Identify which cell holds the provided text, then report its [x, y] central coordinate. 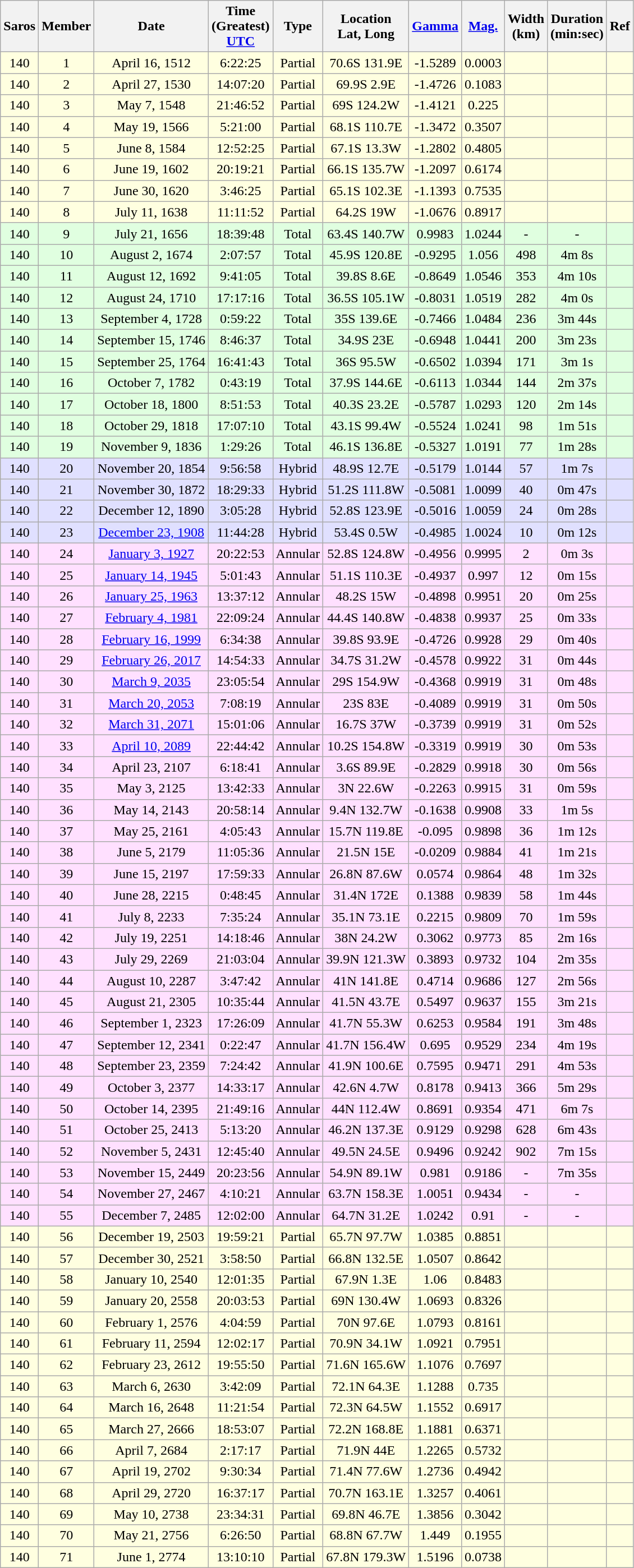
3:05:28 [240, 511]
52 [66, 1151]
0.2215 [435, 916]
71.4N 77.6W [366, 1472]
0.7535 [483, 191]
0m 28s [577, 511]
16 [66, 383]
67.1S 13.3W [366, 148]
65 [66, 1429]
23:34:31 [240, 1514]
0.9186 [483, 1173]
0.7951 [483, 1344]
0.3042 [483, 1514]
Mag. [483, 26]
-0.7466 [435, 319]
-0.4578 [435, 661]
3:58:50 [240, 1258]
28 [66, 639]
Ref [619, 26]
35 [66, 788]
0.9908 [483, 810]
15:01:06 [240, 725]
January 10, 2540 [151, 1279]
November 20, 1854 [151, 468]
0.3062 [435, 938]
63 [66, 1386]
0.8483 [483, 1279]
2m 56s [577, 981]
0:43:19 [240, 383]
0.91 [483, 1215]
71.6N 165.6W [366, 1365]
July 11, 1638 [151, 212]
68.1S 110.7E [366, 127]
December 19, 2503 [151, 1237]
1m 32s [577, 874]
0.8851 [483, 1237]
April 29, 2720 [151, 1493]
60 [66, 1322]
1.0793 [435, 1322]
1 [66, 63]
38N 24.2W [366, 938]
27 [66, 617]
2m 35s [577, 959]
0m 47s [577, 490]
-0.5787 [435, 404]
1.2265 [435, 1450]
1.0394 [483, 362]
0m 48s [577, 682]
Gamma [435, 26]
1.2736 [435, 1472]
October 14, 2395 [151, 1109]
January 14, 1945 [151, 575]
Member [66, 26]
2:07:57 [240, 255]
0m 53s [577, 746]
-1.2802 [435, 148]
0.9242 [483, 1151]
11:05:36 [240, 852]
February 16, 1999 [151, 639]
4m 19s [577, 1045]
8:51:53 [240, 404]
February 11, 2594 [151, 1344]
42 [66, 938]
-1.2097 [435, 169]
February 26, 2017 [151, 661]
17:07:10 [240, 426]
4m 53s [577, 1066]
-0.0209 [435, 852]
0.9584 [483, 1023]
May 25, 2161 [151, 831]
23S 83E [366, 703]
0.225 [483, 105]
5:01:43 [240, 575]
72.1N 64.3E [366, 1386]
1.06 [435, 1279]
12:45:40 [240, 1151]
64.2S 19W [366, 212]
32 [66, 725]
8:46:37 [240, 340]
21:49:16 [240, 1109]
31.4N 172E [366, 895]
34 [66, 767]
0.9496 [435, 1151]
14:18:46 [240, 938]
Width(km) [526, 26]
Saros [20, 26]
41N 141.8E [366, 981]
Duration(min:sec) [577, 26]
3:46:25 [240, 191]
-0.3739 [435, 725]
70.7N 163.1E [366, 1493]
0.6174 [483, 169]
191 [526, 1023]
-0.4985 [435, 532]
29S 154.9W [366, 682]
46.2N 137.3E [366, 1130]
May 14, 2143 [151, 810]
1.0484 [483, 319]
4m 8s [577, 255]
1.0241 [483, 426]
0.9773 [483, 938]
18 [66, 426]
69S 124.2W [366, 105]
20:23:56 [240, 1173]
20:03:53 [240, 1300]
0m 25s [577, 596]
0.7697 [483, 1365]
0.981 [435, 1173]
13:42:33 [240, 788]
8 [66, 212]
0.1083 [483, 84]
0.8178 [435, 1087]
66.8N 132.5E [366, 1258]
LocationLat, Long [366, 26]
-1.5289 [435, 63]
3 [66, 105]
May 7, 1548 [151, 105]
July 29, 2269 [151, 959]
5:13:20 [240, 1130]
11:21:54 [240, 1408]
6:18:41 [240, 767]
49 [66, 1087]
0.9686 [483, 981]
November 9, 1836 [151, 447]
0.997 [483, 575]
51.1S 110.3E [366, 575]
Type [298, 26]
October 18, 1800 [151, 404]
0m 52s [577, 725]
19:59:21 [240, 1237]
15.7N 119.8E [366, 831]
50 [66, 1109]
45.9S 120.8E [366, 255]
12:01:35 [240, 1279]
68 [66, 1493]
69.9S 2.9E [366, 84]
0.9915 [483, 788]
64 [66, 1408]
July 8, 2233 [151, 916]
May 3, 2125 [151, 788]
1.0693 [435, 1300]
March 6, 2630 [151, 1386]
3N 22.6W [366, 788]
7:35:24 [240, 916]
May 19, 1566 [151, 127]
1m 21s [577, 852]
November 27, 2467 [151, 1194]
-0.2263 [435, 788]
85 [526, 938]
5:21:00 [240, 127]
17 [66, 404]
17:59:33 [240, 874]
22 [66, 511]
0.9413 [483, 1087]
0m 56s [577, 767]
71.9N 44E [366, 1450]
0.1955 [483, 1535]
1.0242 [435, 1215]
1.0059 [483, 511]
1m 12s [577, 831]
1.0099 [483, 490]
10.2S 154.8W [366, 746]
17:26:09 [240, 1023]
1.0546 [483, 276]
49.5N 24.5E [366, 1151]
-0.8031 [435, 298]
46.1S 136.8E [366, 447]
1:29:26 [240, 447]
October 7, 1782 [151, 383]
6m 43s [577, 1130]
36S 95.5W [366, 362]
0.695 [435, 1045]
June 1, 2774 [151, 1557]
0.9898 [483, 831]
3:42:09 [240, 1386]
-1.4121 [435, 105]
June 19, 1602 [151, 169]
Time(Greatest)UTC [240, 26]
56 [66, 1237]
4:04:59 [240, 1322]
-0.2829 [435, 767]
January 20, 2558 [151, 1300]
0m 59s [577, 788]
June 5, 2179 [151, 852]
65.1S 102.3E [366, 191]
13:10:10 [240, 1557]
October 25, 2413 [151, 1130]
3.6S 89.9E [366, 767]
72.2N 168.8E [366, 1429]
1.0385 [435, 1237]
-1.1393 [435, 191]
5 [66, 148]
0.9937 [483, 617]
498 [526, 255]
64.7N 31.2E [366, 1215]
61 [66, 1344]
1.0344 [483, 383]
63.4S 140.7W [366, 233]
66 [66, 1450]
21.5N 15E [366, 852]
June 30, 1620 [151, 191]
2m 16s [577, 938]
19:55:50 [240, 1365]
0.0003 [483, 63]
0m 50s [577, 703]
March 31, 2071 [151, 725]
18:53:07 [240, 1429]
65.7N 97.7W [366, 1237]
1.1881 [435, 1429]
0.735 [483, 1386]
7m 15s [577, 1151]
January 3, 1927 [151, 554]
November 30, 1872 [151, 490]
May 10, 2738 [151, 1514]
48.2S 15W [366, 596]
1m 51s [577, 426]
44N 112.4W [366, 1109]
0.9129 [435, 1130]
59 [66, 1300]
127 [526, 981]
291 [526, 1066]
9 [66, 233]
November 5, 2431 [151, 1151]
11:44:28 [240, 532]
1m 7s [577, 468]
April 16, 1512 [151, 63]
0.8917 [483, 212]
12:52:25 [240, 148]
1m 5s [577, 810]
3m 48s [577, 1023]
9.4N 132.7W [366, 810]
2m 14s [577, 404]
September 12, 2341 [151, 1045]
40.3S 23.2E [366, 404]
16:41:43 [240, 362]
2:17:17 [240, 1450]
July 19, 2251 [151, 938]
June 28, 2215 [151, 895]
1.0293 [483, 404]
0m 40s [577, 639]
44 [66, 981]
70N 97.6E [366, 1322]
26 [66, 596]
67 [66, 1472]
April 19, 2702 [151, 1472]
0.4942 [483, 1472]
7:24:42 [240, 1066]
54 [66, 1194]
-1.4726 [435, 84]
34.7S 31.2W [366, 661]
7 [66, 191]
1.056 [483, 255]
69.8N 46.7E [366, 1514]
1.0191 [483, 447]
-0.4838 [435, 617]
71 [66, 1557]
13 [66, 319]
-0.6948 [435, 340]
4:05:43 [240, 831]
19 [66, 447]
67.9N 1.3E [366, 1279]
21:46:52 [240, 105]
August 2, 1674 [151, 255]
6m 7s [577, 1109]
1.3257 [435, 1493]
3m 23s [577, 340]
20:58:14 [240, 810]
77 [526, 447]
1.1288 [435, 1386]
0.0738 [483, 1557]
0.9471 [483, 1066]
6:26:50 [240, 1535]
70.6S 131.9E [366, 63]
47 [66, 1045]
104 [526, 959]
48.9S 12.7E [366, 468]
22:09:24 [240, 617]
41.7N 55.3W [366, 1023]
1m 28s [577, 447]
1.0507 [435, 1258]
0.4805 [483, 148]
December 7, 2485 [151, 1215]
4 [66, 127]
1.3856 [435, 1514]
-0.5179 [435, 468]
7:08:19 [240, 703]
41.9N 100.6E [366, 1066]
-0.1638 [435, 810]
-0.4956 [435, 554]
0:22:47 [240, 1045]
1m 59s [577, 916]
39.8S 8.6E [366, 276]
18:29:33 [240, 490]
4m 10s [577, 276]
46 [66, 1023]
6:34:38 [240, 639]
3m 44s [577, 319]
20:22:53 [240, 554]
22:44:42 [240, 746]
Date [151, 26]
0.9922 [483, 661]
0m 15s [577, 575]
-0.5016 [435, 511]
20:19:21 [240, 169]
21 [66, 490]
0.9732 [483, 959]
1.1552 [435, 1408]
0.9983 [435, 233]
May 21, 2756 [151, 1535]
0.9298 [483, 1130]
April 27, 1530 [151, 84]
471 [526, 1109]
10:35:44 [240, 1002]
-0.6502 [435, 362]
36.5S 105.1W [366, 298]
52.8S 123.9E [366, 511]
16.7S 37W [366, 725]
15 [66, 362]
0m 33s [577, 617]
0.6371 [483, 1429]
June 15, 2197 [151, 874]
66.1S 135.7W [366, 169]
9:41:05 [240, 276]
67.8N 179.3W [366, 1557]
37 [66, 831]
72.3N 64.5W [366, 1408]
March 9, 2035 [151, 682]
0.8161 [483, 1322]
0.9434 [483, 1194]
39.9N 121.3W [366, 959]
1.449 [435, 1535]
18:39:48 [240, 233]
April 23, 2107 [151, 767]
November 15, 2449 [151, 1173]
14:07:20 [240, 84]
February 23, 2612 [151, 1365]
144 [526, 383]
6:22:25 [240, 63]
120 [526, 404]
1m 44s [577, 895]
April 10, 2089 [151, 746]
14:33:17 [240, 1087]
45 [66, 1002]
9:56:58 [240, 468]
July 21, 1656 [151, 233]
0.3507 [483, 127]
-0.4937 [435, 575]
43.1S 99.4W [366, 426]
55 [66, 1215]
June 8, 1584 [151, 148]
6 [66, 169]
69N 130.4W [366, 1300]
0.8691 [435, 1109]
March 16, 2648 [151, 1408]
171 [526, 362]
-0.4089 [435, 703]
52.8S 124.8W [366, 554]
63.7N 158.3E [366, 1194]
0.9839 [483, 895]
282 [526, 298]
628 [526, 1130]
October 29, 1818 [151, 426]
54.9N 89.1W [366, 1173]
January 25, 1963 [151, 596]
0.8642 [483, 1258]
0.9951 [483, 596]
3m 1s [577, 362]
-0.5524 [435, 426]
42.6N 4.7W [366, 1087]
5m 29s [577, 1087]
234 [526, 1045]
0.9529 [483, 1045]
October 3, 2377 [151, 1087]
September 1, 2323 [151, 1023]
December 30, 2521 [151, 1258]
February 4, 1981 [151, 617]
0.9637 [483, 1002]
March 20, 2053 [151, 703]
-0.5081 [435, 490]
0.5732 [483, 1450]
12:02:00 [240, 1215]
3:47:42 [240, 981]
August 21, 2305 [151, 1002]
236 [526, 319]
February 1, 2576 [151, 1322]
366 [526, 1087]
0.0574 [435, 874]
43 [66, 959]
11:11:52 [240, 212]
44.4S 140.8W [366, 617]
23:05:54 [240, 682]
41.5N 43.7E [366, 1002]
1.0519 [483, 298]
4m 0s [577, 298]
December 23, 1908 [151, 532]
155 [526, 1002]
9:30:34 [240, 1472]
September 25, 1764 [151, 362]
37.9S 144.6E [366, 383]
1.0024 [483, 532]
September 23, 2359 [151, 1066]
4:10:21 [240, 1194]
1.1076 [435, 1365]
2m 37s [577, 383]
1.0441 [483, 340]
53 [66, 1173]
0.9995 [483, 554]
51.2S 111.8W [366, 490]
-0.4726 [435, 639]
21:03:04 [240, 959]
0.4061 [483, 1493]
-0.5327 [435, 447]
April 7, 2684 [151, 1450]
1.0051 [435, 1194]
12:02:17 [240, 1344]
35.1N 73.1E [366, 916]
-0.6113 [435, 383]
16:37:17 [240, 1493]
62 [66, 1365]
-1.0676 [435, 212]
1.0244 [483, 233]
70.9N 34.1W [366, 1344]
1.0921 [435, 1344]
0.5497 [435, 1002]
August 12, 1692 [151, 276]
0.9928 [483, 639]
0.4714 [435, 981]
-0.8649 [435, 276]
1.5196 [435, 1557]
0.9884 [483, 852]
17:17:16 [240, 298]
902 [526, 1151]
0.6253 [435, 1023]
68.8N 67.7W [366, 1535]
0.9918 [483, 767]
14 [66, 340]
-0.3319 [435, 746]
0m 44s [577, 661]
December 12, 1890 [151, 511]
39 [66, 874]
35S 139.6E [366, 319]
0.9864 [483, 874]
0m 12s [577, 532]
0.3893 [435, 959]
3m 21s [577, 1002]
-0.9295 [435, 255]
7m 35s [577, 1173]
26.8N 87.6W [366, 874]
14:54:33 [240, 661]
1.0144 [483, 468]
0.9354 [483, 1109]
0.7595 [435, 1066]
23 [66, 532]
August 10, 2287 [151, 981]
39.8S 93.9E [366, 639]
0.6917 [483, 1408]
13:37:12 [240, 596]
353 [526, 276]
69 [66, 1514]
98 [526, 426]
0m 3s [577, 554]
-0.4368 [435, 682]
0:59:22 [240, 319]
-0.4898 [435, 596]
38 [66, 852]
August 24, 1710 [151, 298]
34.9S 23E [366, 340]
53.4S 0.5W [366, 532]
0.1388 [435, 895]
September 4, 1728 [151, 319]
September 15, 1746 [151, 340]
200 [526, 340]
11 [66, 276]
41.7N 156.4W [366, 1045]
0:48:45 [240, 895]
March 27, 2666 [151, 1429]
51 [66, 1130]
-1.3472 [435, 127]
0.8326 [483, 1300]
0.9809 [483, 916]
-0.095 [435, 831]
